Search for the cell housing the specified text and yield its (X, Y) center coordinate. 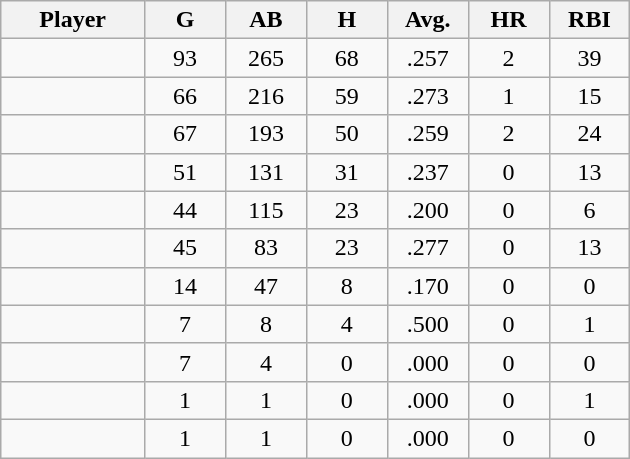
.200 (428, 210)
59 (346, 96)
HR (508, 20)
66 (186, 96)
6 (590, 210)
.237 (428, 172)
93 (186, 58)
G (186, 20)
131 (266, 172)
31 (346, 172)
216 (266, 96)
.170 (428, 286)
193 (266, 134)
.257 (428, 58)
68 (346, 58)
39 (590, 58)
.273 (428, 96)
44 (186, 210)
Avg. (428, 20)
14 (186, 286)
24 (590, 134)
67 (186, 134)
.500 (428, 324)
RBI (590, 20)
45 (186, 248)
83 (266, 248)
15 (590, 96)
115 (266, 210)
H (346, 20)
.277 (428, 248)
AB (266, 20)
51 (186, 172)
Player (73, 20)
50 (346, 134)
47 (266, 286)
.259 (428, 134)
265 (266, 58)
